Search for the cell housing the specified text and yield its (X, Y) center coordinate. 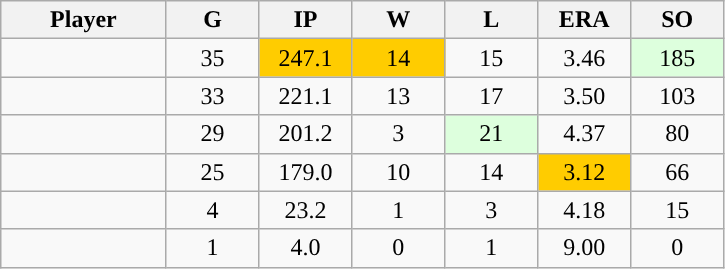
66 (678, 172)
4.18 (584, 210)
185 (678, 58)
29 (212, 134)
3.12 (584, 172)
3.50 (584, 96)
10 (398, 172)
33 (212, 96)
W (398, 20)
3.46 (584, 58)
17 (492, 96)
247.1 (306, 58)
L (492, 20)
21 (492, 134)
IP (306, 20)
80 (678, 134)
4.37 (584, 134)
4 (212, 210)
23.2 (306, 210)
13 (398, 96)
4.0 (306, 248)
G (212, 20)
Player (84, 20)
221.1 (306, 96)
ERA (584, 20)
25 (212, 172)
201.2 (306, 134)
179.0 (306, 172)
103 (678, 96)
35 (212, 58)
SO (678, 20)
9.00 (584, 248)
